From the cell containing the given text, extract its center point as [x, y] coordinate. 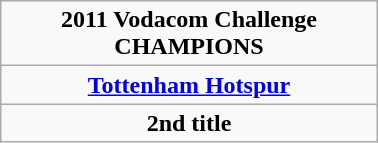
Tottenham Hotspur [189, 85]
2nd title [189, 123]
2011 Vodacom ChallengeCHAMPIONS [189, 34]
